For the text-containing cell, return its midpoint in [x, y] coordinate format. 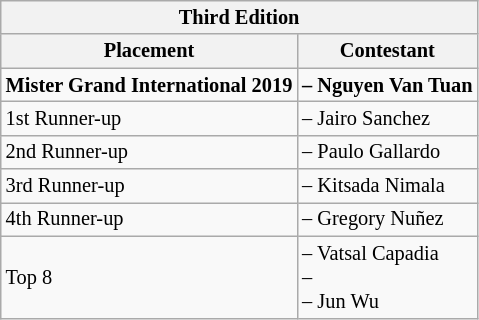
Contestant [387, 51]
Top 8 [149, 277]
– Jairo Sanchez [387, 118]
Third Edition [240, 17]
– Vatsal Capadia – – Jun Wu [387, 277]
Placement [149, 51]
Mister Grand International 2019 [149, 85]
2nd Runner-up [149, 152]
4th Runner-up [149, 219]
– Nguyen Van Tuan [387, 85]
1st Runner-up [149, 118]
– Paulo Gallardo [387, 152]
– Gregory Nuñez [387, 219]
3rd Runner-up [149, 186]
– Kitsada Nimala [387, 186]
